Extract the (x, y) coordinate from the center of the cell holding the provided text.  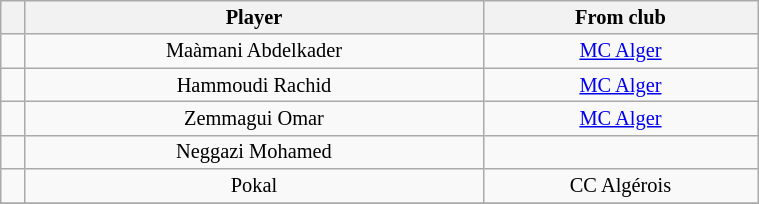
Pokal (254, 186)
Zemmagui Omar (254, 118)
Hammoudi Rachid (254, 85)
Maàmani Abdelkader (254, 51)
From club (620, 17)
Player (254, 17)
Neggazi Mohamed (254, 152)
CC Algérois (620, 186)
